Identify which cell holds the provided text, then report its [X, Y] central coordinate. 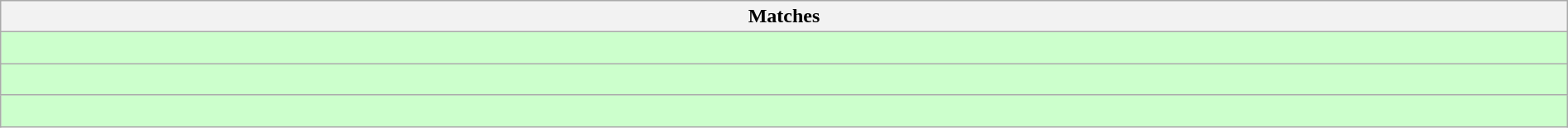
Matches [784, 17]
